Detect which cell encompasses the target text, then output its (x, y) center coordinate. 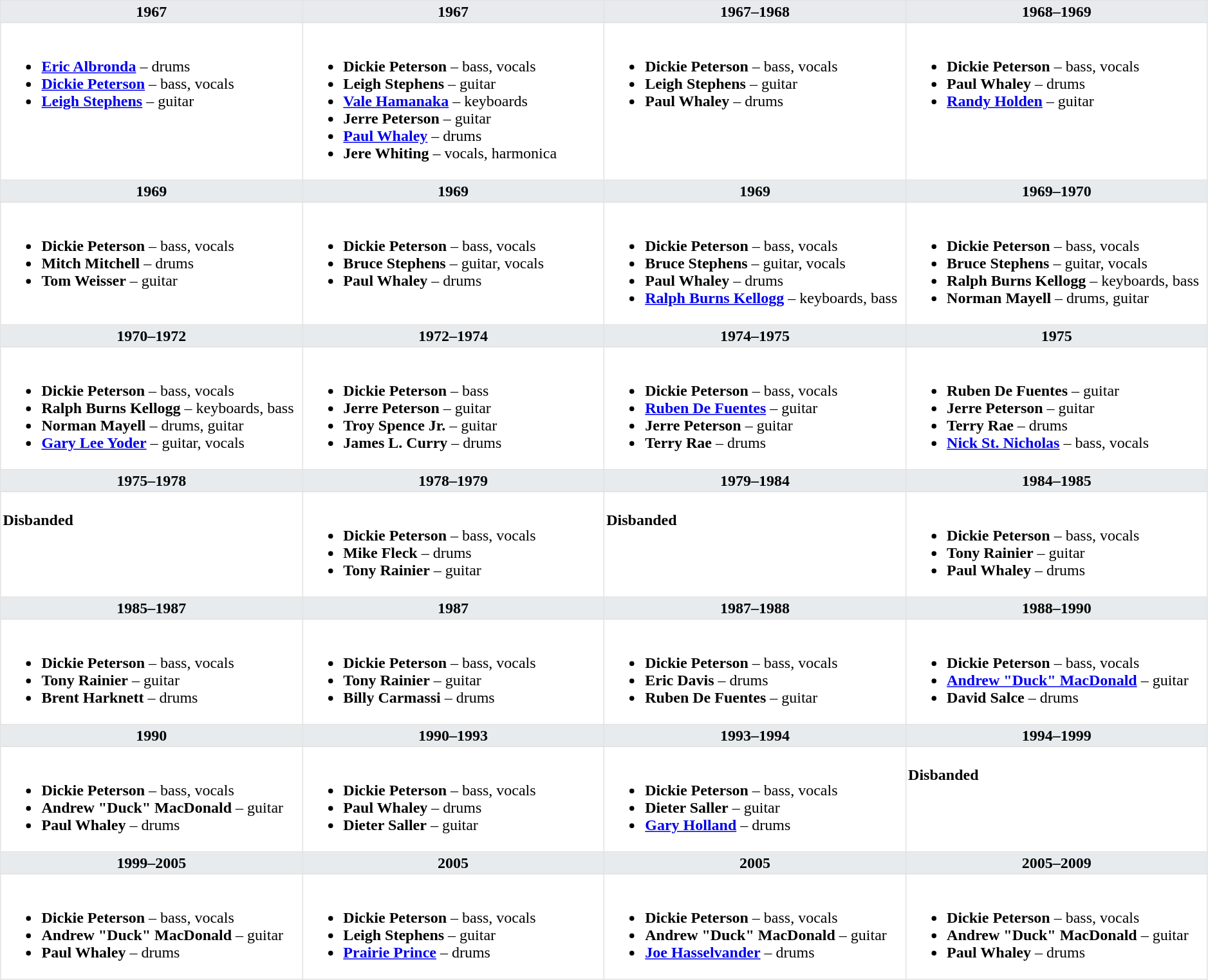
1978–1979 (453, 481)
Dickie Peterson – bass, vocalsTony Rainier – guitarBrent Harknett – drums (152, 672)
1969–1970 (1057, 191)
Dickie Peterson – bass, vocalsAndrew "Duck" MacDonald – guitarJoe Hasselvander – drums (754, 927)
1970–1972 (152, 336)
Dickie Peterson – bass, vocalsLeigh Stephens – guitarPaul Whaley – drums (754, 101)
1990–1993 (453, 735)
Dickie Peterson – bass, vocalsTony Rainier – guitarPaul Whaley – drums (1057, 544)
1975 (1057, 336)
1975–1978 (152, 481)
1993–1994 (754, 735)
Dickie Peterson – bass, vocalsMitch Mitchell – drumsTom Weisser – guitar (152, 263)
1990 (152, 735)
1974–1975 (754, 336)
1988–1990 (1057, 608)
Dickie Peterson – bass, vocalsMike Fleck – drumsTony Rainier – guitar (453, 544)
2005–2009 (1057, 863)
Ruben De Fuentes – guitarJerre Peterson – guitarTerry Rae – drumsNick St. Nicholas – bass, vocals (1057, 408)
Dickie Peterson – bass, vocalsPaul Whaley – drumsDieter Saller – guitar (453, 799)
Dickie Peterson – bass, vocalsAndrew "Duck" MacDonald – guitarDavid Salce – drums (1057, 672)
Eric Albronda – drumsDickie Peterson – bass, vocalsLeigh Stephens – guitar (152, 101)
1994–1999 (1057, 735)
1968–1969 (1057, 12)
1999–2005 (152, 863)
1985–1987 (152, 608)
Dickie Peterson – bass, vocalsEric Davis – drumsRuben De Fuentes – guitar (754, 672)
Dickie Peterson – bass, vocalsPaul Whaley – drumsRandy Holden – guitar (1057, 101)
1987 (453, 608)
1984–1985 (1057, 481)
Dickie Peterson – bass, vocalsBruce Stephens – guitar, vocalsPaul Whaley – drums (453, 263)
Dickie Peterson – bass, vocalsBruce Stephens – guitar, vocalsPaul Whaley – drumsRalph Burns Kellogg – keyboards, bass (754, 263)
Dickie Peterson – bass, vocalsBruce Stephens – guitar, vocalsRalph Burns Kellogg – keyboards, bassNorman Mayell – drums, guitar (1057, 263)
Dickie Peterson – bass, vocalsRalph Burns Kellogg – keyboards, bassNorman Mayell – drums, guitarGary Lee Yoder – guitar, vocals (152, 408)
1972–1974 (453, 336)
Dickie Peterson – bass, vocalsDieter Saller – guitarGary Holland – drums (754, 799)
1987–1988 (754, 608)
Dickie Peterson – bass, vocalsLeigh Stephens – guitarPrairie Prince – drums (453, 927)
Dickie Peterson – bassJerre Peterson – guitarTroy Spence Jr. – guitarJames L. Curry – drums (453, 408)
Dickie Peterson – bass, vocalsTony Rainier – guitarBilly Carmassi – drums (453, 672)
1979–1984 (754, 481)
1967–1968 (754, 12)
Dickie Peterson – bass, vocalsRuben De Fuentes – guitarJerre Peterson – guitarTerry Rae – drums (754, 408)
